Find where the given text appears and provide that cell's center as (X, Y) coordinate. 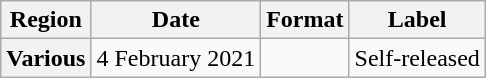
Label (417, 20)
Region (46, 20)
Self-released (417, 58)
Various (46, 58)
Date (176, 20)
4 February 2021 (176, 58)
Format (305, 20)
